Pinpoint the cell where the given text exists, returning its (x, y) midpoint coordinate. 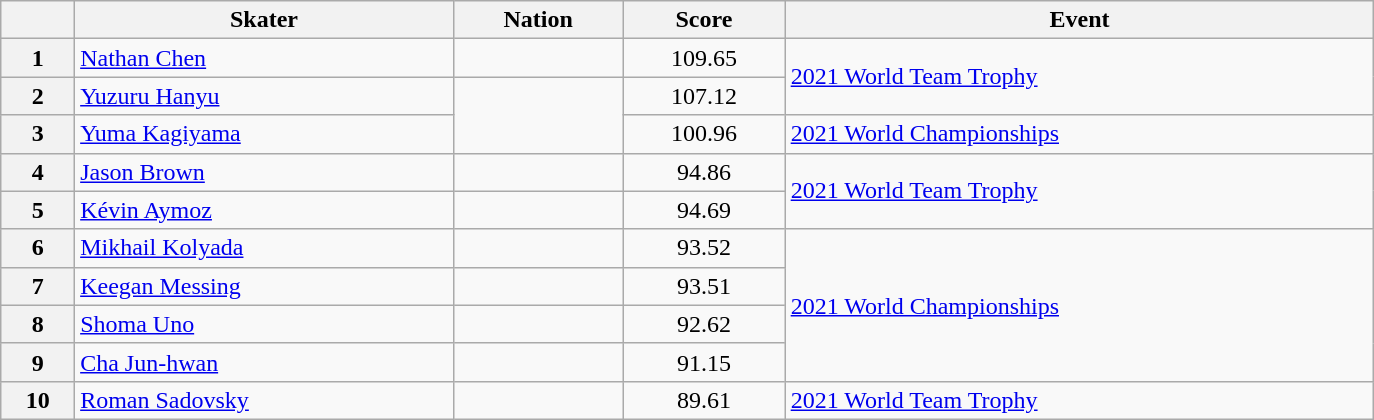
4 (38, 172)
3 (38, 134)
8 (38, 324)
Jason Brown (264, 172)
93.51 (704, 286)
2 (38, 96)
1 (38, 58)
Cha Jun-hwan (264, 362)
Roman Sadovsky (264, 400)
6 (38, 248)
Yuma Kagiyama (264, 134)
107.12 (704, 96)
9 (38, 362)
Nathan Chen (264, 58)
Nation (538, 20)
5 (38, 210)
Keegan Messing (264, 286)
109.65 (704, 58)
Skater (264, 20)
Score (704, 20)
7 (38, 286)
100.96 (704, 134)
93.52 (704, 248)
Mikhail Kolyada (264, 248)
10 (38, 400)
92.62 (704, 324)
Shoma Uno (264, 324)
94.69 (704, 210)
Yuzuru Hanyu (264, 96)
94.86 (704, 172)
89.61 (704, 400)
Event (1080, 20)
Kévin Aymoz (264, 210)
91.15 (704, 362)
